Locate the cell with the specified text and output its [x, y] center coordinate. 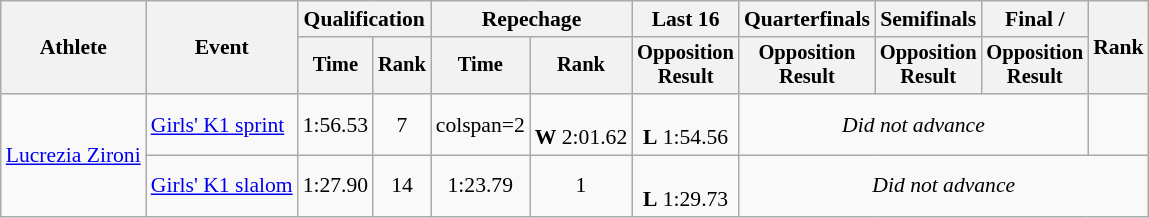
Quarterfinals [807, 19]
7 [402, 124]
1:23.79 [480, 186]
Girls' K1 slalom [222, 186]
L 1:29.73 [686, 186]
14 [402, 186]
Athlete [74, 48]
Event [222, 48]
Repechage [532, 19]
colspan=2 [480, 124]
Qualification [364, 19]
Semifinals [928, 19]
Lucrezia Zironi [74, 155]
1:56.53 [336, 124]
Girls' K1 sprint [222, 124]
W 2:01.62 [581, 124]
Last 16 [686, 19]
L 1:54.56 [686, 124]
1 [581, 186]
1:27.90 [336, 186]
Final / [1034, 19]
